Provide the (X, Y) coordinate of the cell's center where the given text is located.  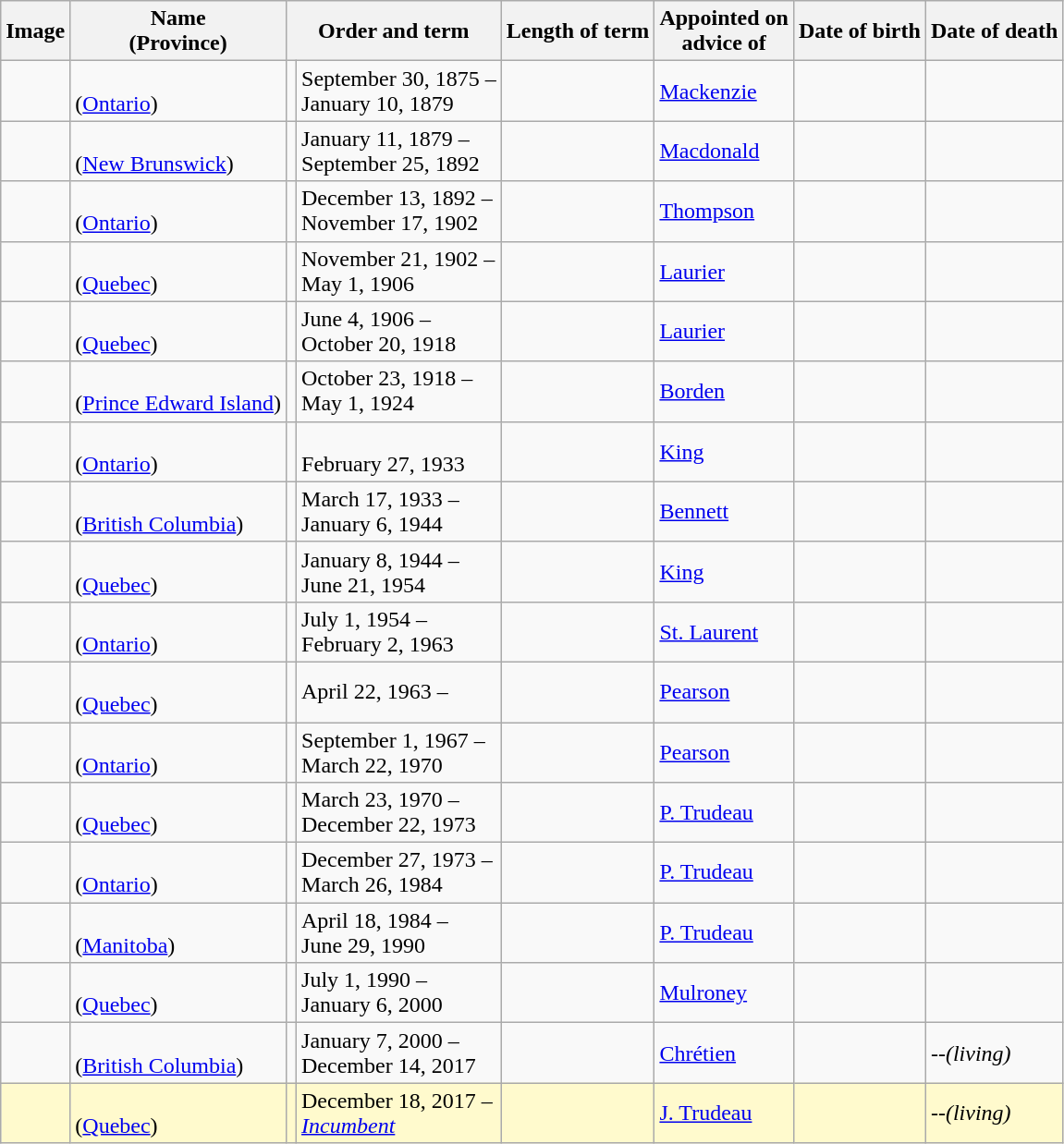
January 8, 1944 –June 21, 1954 (399, 571)
March 17, 1933 –January 6, 1944 (399, 512)
July 1, 1990 –January 6, 2000 (399, 992)
April 18, 1984 –June 29, 1990 (399, 933)
Length of term (578, 31)
June 4, 1906 –October 20, 1918 (399, 331)
December 18, 2017 –Incumbent (399, 1113)
Image (35, 31)
March 23, 1970 –December 22, 1973 (399, 813)
(Manitoba) (178, 933)
Thompson (724, 211)
January 11, 1879 –September 25, 1892 (399, 152)
Chrétien (724, 1053)
December 13, 1892 –November 17, 1902 (399, 211)
November 21, 1902 –May 1, 1906 (399, 272)
October 23, 1918 –May 1, 1924 (399, 392)
Macdonald (724, 152)
Bennett (724, 512)
December 27, 1973 –March 26, 1984 (399, 872)
Mackenzie (724, 91)
St. Laurent (724, 632)
April 22, 1963 – (399, 691)
(Prince Edward Island) (178, 392)
J. Trudeau (724, 1113)
Appointed onadvice of (724, 31)
September 1, 1967 –March 22, 1970 (399, 752)
July 1, 1954 –February 2, 1963 (399, 632)
September 30, 1875 –January 10, 1879 (399, 91)
January 7, 2000 –December 14, 2017 (399, 1053)
February 27, 1933 (399, 451)
Borden (724, 392)
Mulroney (724, 992)
Date of death (994, 31)
(New Brunswick) (178, 152)
Order and term (394, 31)
Name(Province) (178, 31)
Date of birth (860, 31)
